Scan for the cell matching the given text and deliver its [x, y] coordinate at center. 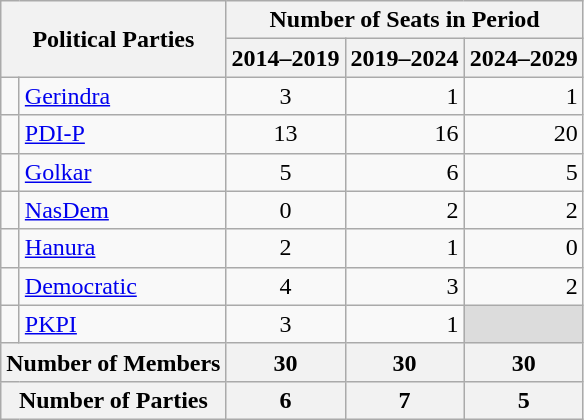
4 [286, 286]
20 [524, 134]
2014–2019 [286, 58]
13 [286, 134]
7 [404, 400]
Hanura [122, 248]
2024–2029 [524, 58]
2019–2024 [404, 58]
Political Parties [114, 39]
NasDem [122, 210]
Number of Members [114, 362]
PKPI [122, 324]
PDI-P [122, 134]
Gerindra [122, 96]
Democratic [122, 286]
16 [404, 134]
Number of Seats in Period [404, 20]
Golkar [122, 172]
Number of Parties [114, 400]
